Extract the (x, y) coordinate from the center of the cell holding the provided text.  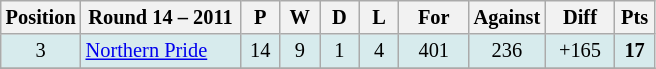
Pts (635, 17)
P (260, 17)
For (434, 17)
17 (635, 51)
Diff (580, 17)
Round 14 – 2011 (161, 17)
D (340, 17)
1 (340, 51)
3 (41, 51)
Northern Pride (161, 51)
W (300, 17)
236 (508, 51)
14 (260, 51)
+165 (580, 51)
9 (300, 51)
Against (508, 17)
4 (379, 51)
L (379, 17)
401 (434, 51)
Position (41, 17)
